Find where the given text appears and provide that cell's center as [X, Y] coordinate. 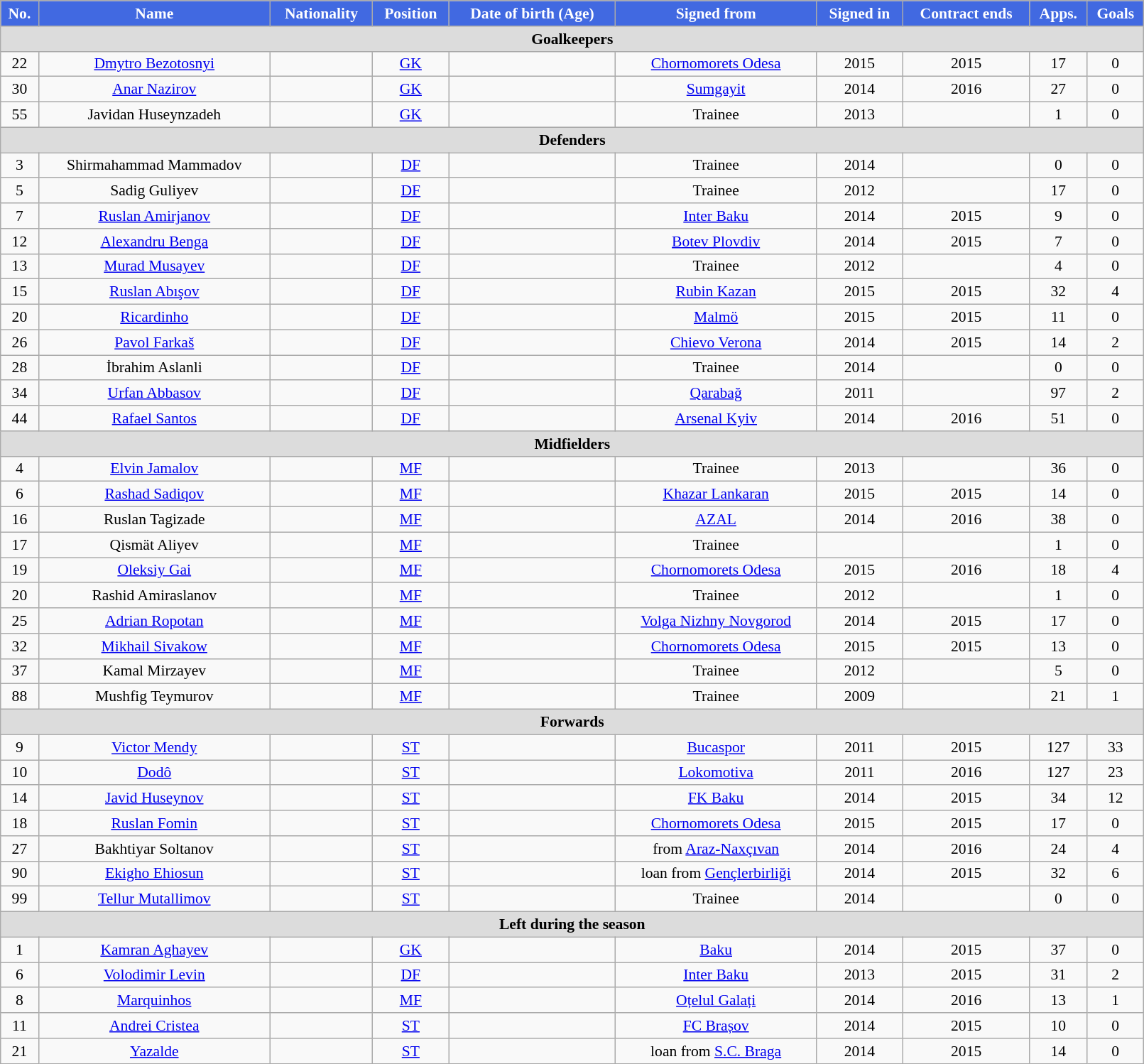
Sadig Guliyev [154, 191]
Bakhtiyar Soltanov [154, 849]
51 [1058, 418]
Rafael Santos [154, 418]
Oleksiy Gai [154, 570]
Volodimir Levin [154, 975]
Chievo Verona [716, 342]
Position [411, 13]
30 [20, 89]
8 [20, 1001]
Kamran Aghayev [154, 950]
FK Baku [716, 798]
Arsenal Kyiv [716, 418]
Kamal Mirzayev [154, 671]
Nationality [321, 13]
Ruslan Fomin [154, 823]
Victor Mendy [154, 747]
Goals [1116, 13]
Defenders [572, 140]
Sumgayit [716, 89]
Ruslan Abışov [154, 292]
44 [20, 418]
Alexandru Benga [154, 241]
No. [20, 13]
Apps. [1058, 13]
Dodô [154, 773]
Lokomotiva [716, 773]
Forwards [572, 722]
Andrei Cristea [154, 1026]
Yazalde [154, 1051]
AZAL [716, 520]
Midfielders [572, 444]
Javid Huseynov [154, 798]
Javidan Huseynzadeh [154, 115]
loan from S.C. Braga [716, 1051]
Left during the season [572, 925]
FC Brașov [716, 1026]
88 [20, 697]
22 [20, 64]
36 [1058, 469]
38 [1058, 520]
loan from Gençlerbirliği [716, 874]
Contract ends [966, 13]
Khazar Lankaran [716, 494]
Goalkeepers [572, 39]
Qarabağ [716, 393]
2009 [859, 697]
28 [20, 368]
90 [20, 874]
97 [1058, 393]
Date of birth (Age) [533, 13]
19 [20, 570]
Oțelul Galați [716, 1001]
Rubin Kazan [716, 292]
55 [20, 115]
Mushfig Teymurov [154, 697]
Rashad Sadiqov [154, 494]
Ruslan Tagizade [154, 520]
Urfan Abbasov [154, 393]
Ekigho Ehiosun [154, 874]
Malmö [716, 317]
33 [1116, 747]
Mikhail Sivakow [154, 646]
Ruslan Amirjanov [154, 216]
15 [20, 292]
24 [1058, 849]
Adrian Ropotan [154, 621]
Volga Nizhny Novgorod [716, 621]
Ricardinho [154, 317]
Signed from [716, 13]
Botev Plovdiv [716, 241]
Tellur Mutallimov [154, 899]
Name [154, 13]
Marquinhos [154, 1001]
Dmytro Bezotosnyi [154, 64]
İbrahim Aslanli [154, 368]
3 [20, 165]
16 [20, 520]
Qismät Aliyev [154, 545]
Baku [716, 950]
Pavol Farkaš [154, 342]
from Araz-Naxçıvan [716, 849]
Bucaspor [716, 747]
Shirmahammad Mammadov [154, 165]
23 [1116, 773]
26 [20, 342]
Anar Nazirov [154, 89]
Elvin Jamalov [154, 469]
Rashid Amiraslanov [154, 596]
25 [20, 621]
31 [1058, 975]
Signed in [859, 13]
Murad Musayev [154, 266]
99 [20, 899]
